Provide the [x, y] coordinate of the cell's center where the given text is located.  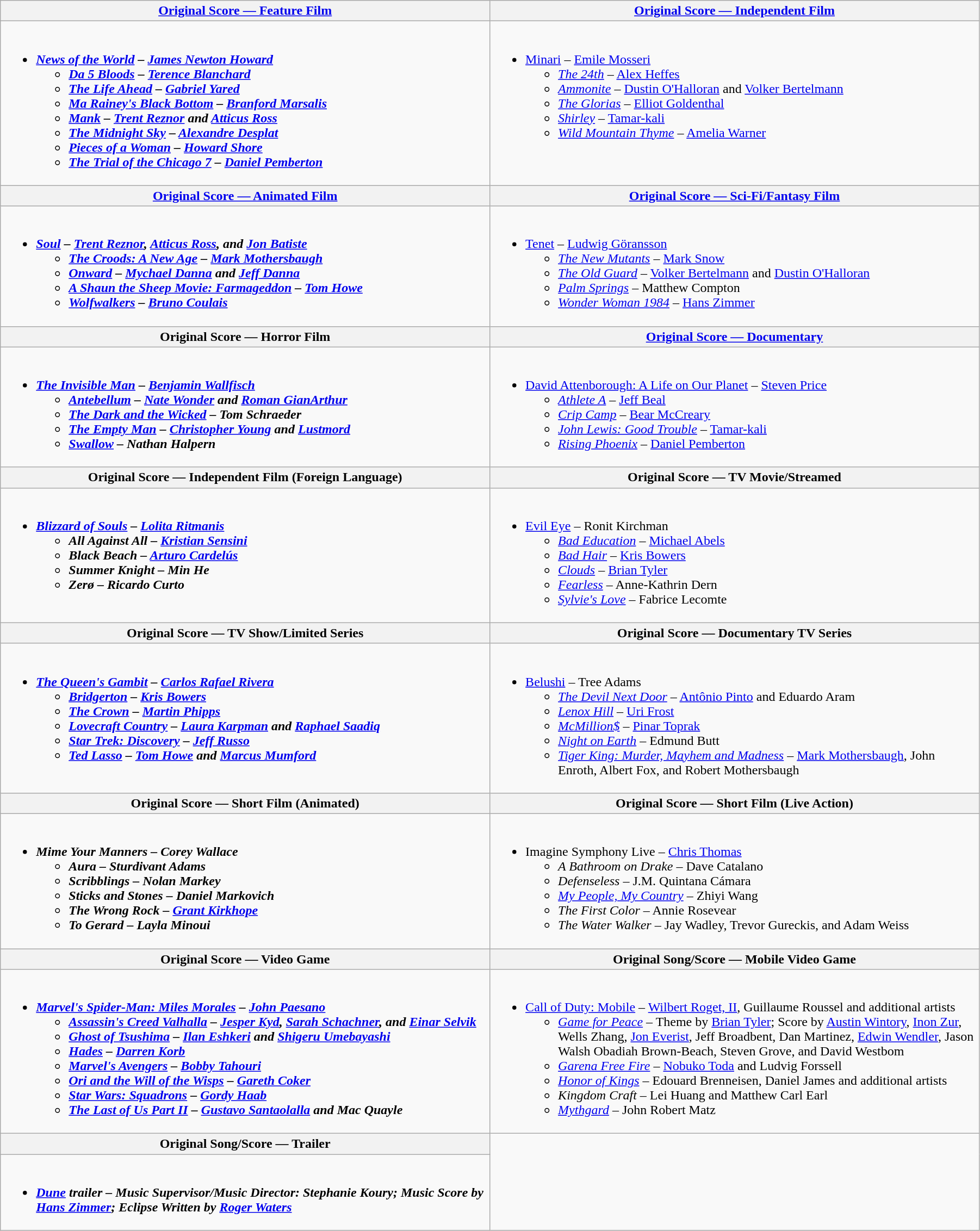
Original Score — TV Show/Limited Series [245, 633]
Original Score — Independent Film (Foreign Language) [245, 477]
Original Song/Score — Mobile Video Game [735, 959]
Original Score — Animated Film [245, 196]
Dune trailer – Music Supervisor/Music Director: Stephanie Koury; Music Score by Hans Zimmer; Eclipse Written by Roger Waters [245, 1192]
Blizzard of Souls – Lolita RitmanisAll Against All – Kristian SensiniBlack Beach – Arturo CardelúsSummer Knight – Min HeZerø – Ricardo Curto [245, 555]
Original Score — Documentary [735, 337]
Original Score — Short Film (Animated) [245, 803]
Original Score — Independent Film [735, 11]
Original Score — Short Film (Live Action) [735, 803]
Original Song/Score — Trailer [245, 1144]
Original Score — TV Movie/Streamed [735, 477]
Original Score — Documentary TV Series [735, 633]
Original Score — Sci-Fi/Fantasy Film [735, 196]
Original Score — Video Game [245, 959]
Original Score — Horror Film [245, 337]
Original Score — Feature Film [245, 11]
